For the text-containing cell, return its midpoint in (x, y) coordinate format. 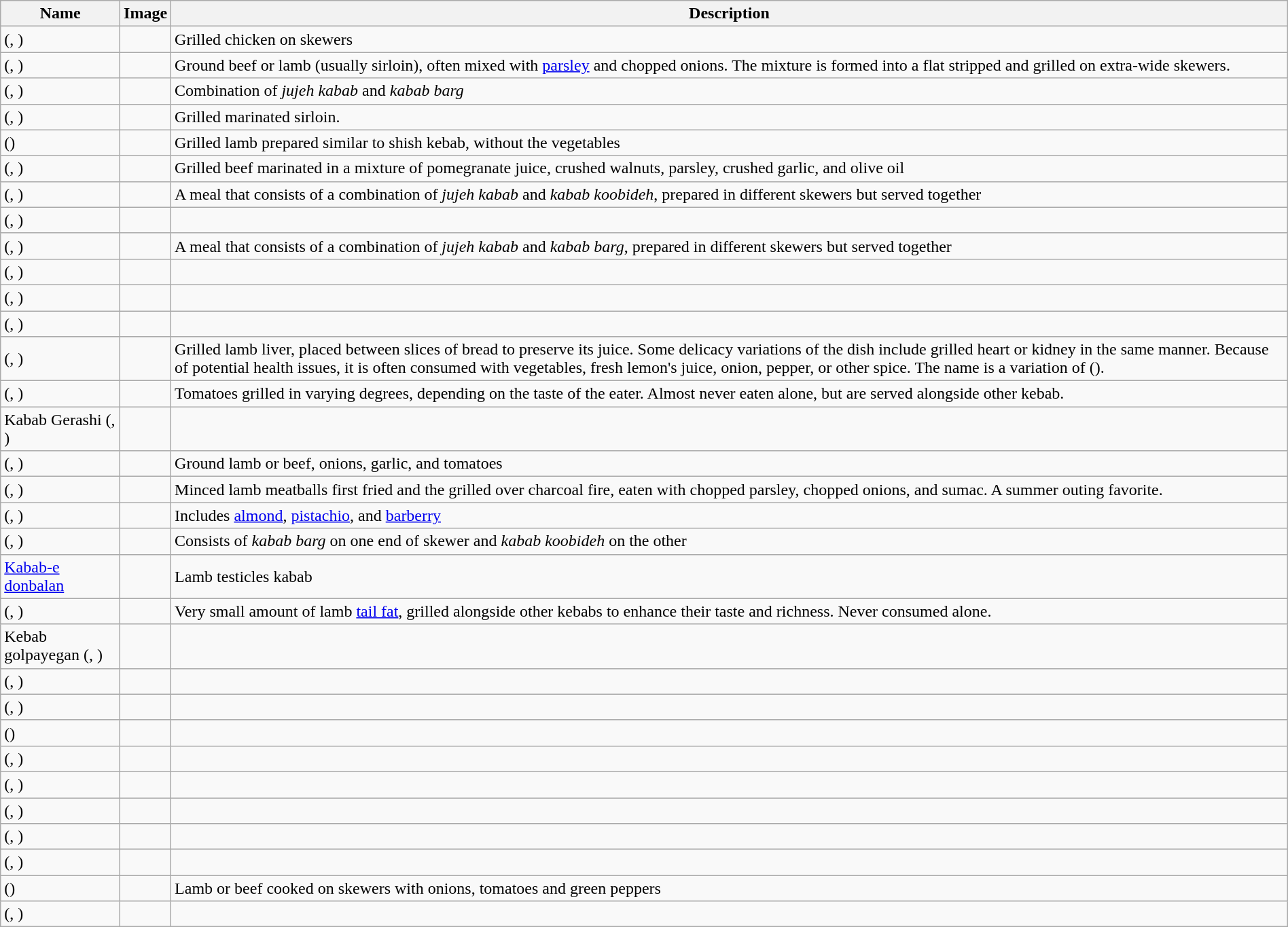
A meal that consists of a combination of jujeh kabab and kabab barg, prepared in different skewers but served together (730, 246)
Lamb testicles kabab (730, 576)
Grilled marinated sirloin. (730, 117)
Grilled lamb prepared similar to shish kebab, without the vegetables (730, 143)
Kebab golpayegan (, ) (60, 647)
Image (145, 14)
Name (60, 14)
Ground lamb or beef, onions, garlic, and tomatoes (730, 464)
Kabab Gerashi (, ) (60, 429)
Grilled beef marinated in a mixture of pomegranate juice, crushed walnuts, parsley, crushed garlic, and olive oil (730, 168)
Very small amount of lamb tail fat, grilled alongside other kebabs to enhance their taste and richness. Never consumed alone. (730, 611)
Grilled chicken on skewers (730, 39)
Lamb or beef cooked on skewers with onions, tomatoes and green peppers (730, 888)
A meal that consists of a combination of jujeh kabab and kabab koobideh, prepared in different skewers but served together (730, 194)
Includes almond, pistachio, and barberry (730, 515)
Consists of kabab barg on one end of skewer and kabab koobideh on the other (730, 541)
Kabab-e donbalan (60, 576)
Combination of jujeh kabab and kabab barg (730, 91)
Description (730, 14)
Tomatoes grilled in varying degrees, depending on the taste of the eater. Almost never eaten alone, but are served alongside other kebab. (730, 394)
